Search for the cell housing the specified text and yield its [X, Y] center coordinate. 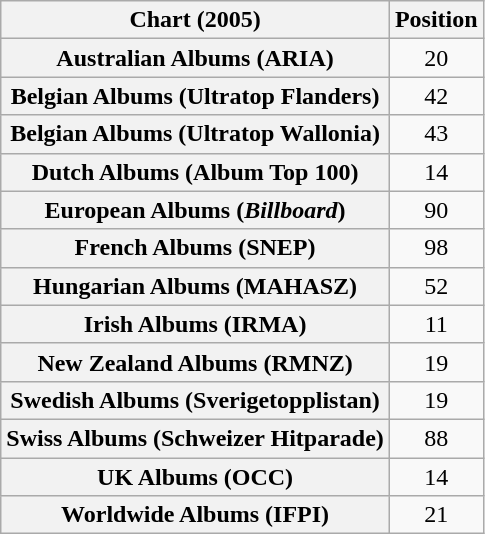
21 [436, 515]
Belgian Albums (Ultratop Wallonia) [196, 134]
Worldwide Albums (IFPI) [196, 515]
UK Albums (OCC) [196, 477]
Hungarian Albums (MAHASZ) [196, 286]
Swiss Albums (Schweizer Hitparade) [196, 438]
Australian Albums (ARIA) [196, 58]
11 [436, 324]
Position [436, 20]
New Zealand Albums (RMNZ) [196, 362]
42 [436, 96]
European Albums (Billboard) [196, 210]
Chart (2005) [196, 20]
French Albums (SNEP) [196, 248]
Dutch Albums (Album Top 100) [196, 172]
98 [436, 248]
88 [436, 438]
Irish Albums (IRMA) [196, 324]
90 [436, 210]
Belgian Albums (Ultratop Flanders) [196, 96]
Swedish Albums (Sverigetopplistan) [196, 400]
52 [436, 286]
20 [436, 58]
43 [436, 134]
